Capture the cell that displays the provided text and extract its [X, Y] central coordinate. 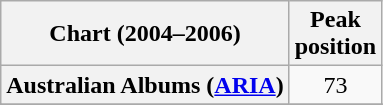
73 [335, 85]
Chart (2004–2006) [145, 34]
Australian Albums (ARIA) [145, 85]
Peakposition [335, 34]
